For the text-containing cell, return its midpoint in [x, y] coordinate format. 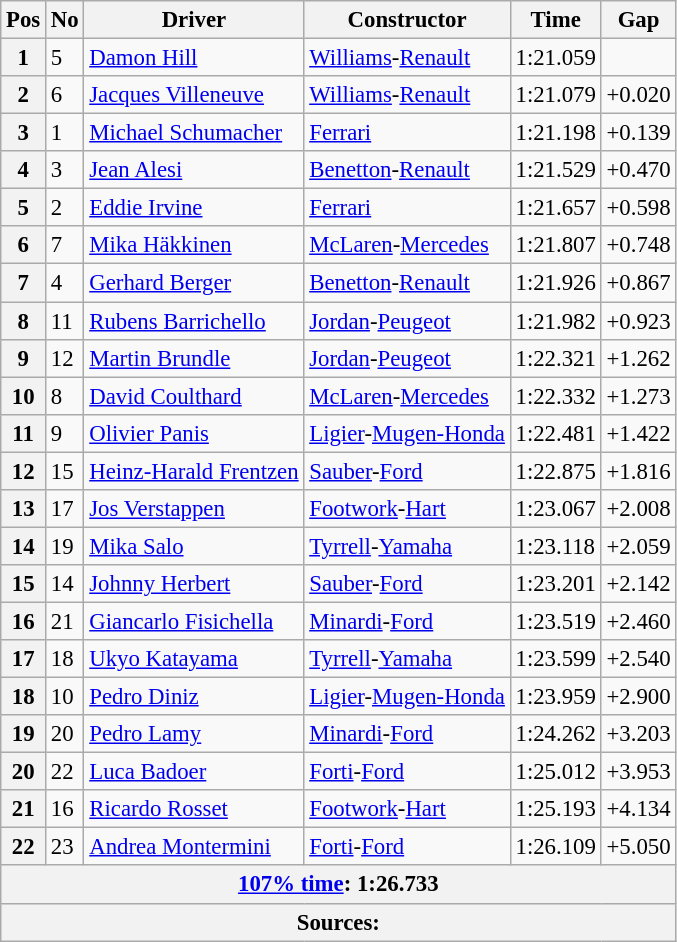
1:22.321 [556, 358]
Giancarlo Fisichella [194, 621]
Driver [194, 20]
Ricardo Rosset [194, 809]
+2.900 [638, 697]
+4.134 [638, 809]
13 [24, 509]
+1.273 [638, 396]
1:26.109 [556, 847]
Jos Verstappen [194, 509]
No [65, 20]
1:25.193 [556, 809]
+2.540 [638, 659]
Eddie Irvine [194, 208]
1:23.519 [556, 621]
+2.142 [638, 584]
Pedro Diniz [194, 697]
107% time: 1:26.733 [338, 885]
1:21.079 [556, 95]
1:21.059 [556, 58]
1:23.201 [556, 584]
1:22.481 [556, 433]
Mika Häkkinen [194, 245]
Jean Alesi [194, 170]
Gap [638, 20]
1:23.067 [556, 509]
Mika Salo [194, 546]
Andrea Montermini [194, 847]
Gerhard Berger [194, 283]
Olivier Panis [194, 433]
1:22.332 [556, 396]
Sources: [338, 922]
Pos [24, 20]
1:23.599 [556, 659]
+5.050 [638, 847]
1:25.012 [556, 772]
Johnny Herbert [194, 584]
+0.748 [638, 245]
+1.262 [638, 358]
+0.923 [638, 321]
1:21.807 [556, 245]
Ukyo Katayama [194, 659]
1:22.875 [556, 471]
1:21.198 [556, 133]
1:21.926 [556, 283]
1:23.959 [556, 697]
1:23.118 [556, 546]
Heinz-Harald Frentzen [194, 471]
+0.470 [638, 170]
+2.059 [638, 546]
+0.867 [638, 283]
Pedro Lamy [194, 734]
Michael Schumacher [194, 133]
+2.008 [638, 509]
Damon Hill [194, 58]
1:21.529 [556, 170]
23 [65, 847]
+1.422 [638, 433]
Time [556, 20]
David Coulthard [194, 396]
+0.020 [638, 95]
1:24.262 [556, 734]
+2.460 [638, 621]
Constructor [407, 20]
+0.139 [638, 133]
Jacques Villeneuve [194, 95]
+1.816 [638, 471]
+0.598 [638, 208]
Luca Badoer [194, 772]
1:21.657 [556, 208]
+3.953 [638, 772]
1:21.982 [556, 321]
Rubens Barrichello [194, 321]
Martin Brundle [194, 358]
+3.203 [638, 734]
